Capture the cell that displays the provided text and extract its [x, y] central coordinate. 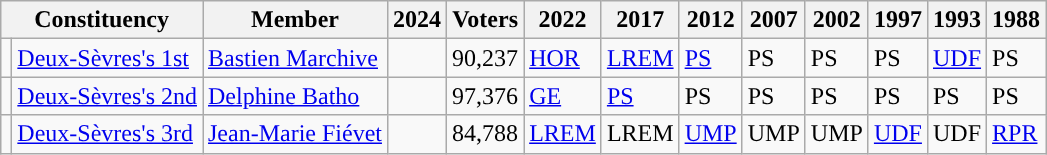
Delphine Batho [294, 96]
97,376 [486, 96]
1997 [898, 20]
2012 [710, 20]
2022 [563, 20]
2007 [774, 20]
2024 [416, 20]
2002 [836, 20]
RPR [1016, 134]
HOR [563, 58]
90,237 [486, 58]
Bastien Marchive [294, 58]
2017 [640, 20]
Deux-Sèvres's 1st [108, 58]
Jean-Marie Fiévet [294, 134]
Deux-Sèvres's 2nd [108, 96]
GE [563, 96]
1993 [956, 20]
Member [294, 20]
84,788 [486, 134]
Constituency [102, 20]
Voters [486, 20]
1988 [1016, 20]
Deux-Sèvres's 3rd [108, 134]
